Provide the [x, y] coordinate of the cell's center where the given text is located.  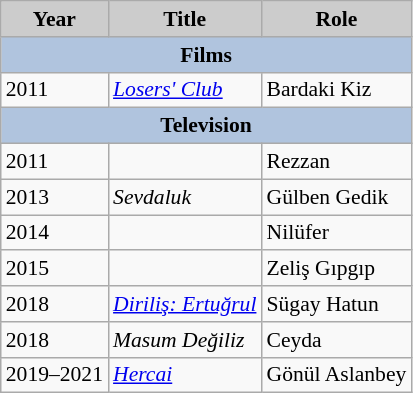
2019–2021 [54, 375]
Gülben Gedik [336, 197]
2014 [54, 233]
Bardaki Kiz [336, 90]
2015 [54, 269]
Zeliş Gıpgıp [336, 269]
Role [336, 19]
Hercai [184, 375]
Television [206, 126]
Rezzan [336, 162]
Films [206, 55]
Masum Değiliz [184, 340]
Diriliş: Ertuğrul [184, 304]
Ceyda [336, 340]
Sevdaluk [184, 197]
Nilüfer [336, 233]
Gönül Aslanbey [336, 375]
Title [184, 19]
2013 [54, 197]
Losers' Club [184, 90]
Year [54, 19]
Sügay Hatun [336, 304]
